Provide the (X, Y) coordinate of the cell's center where the given text is located.  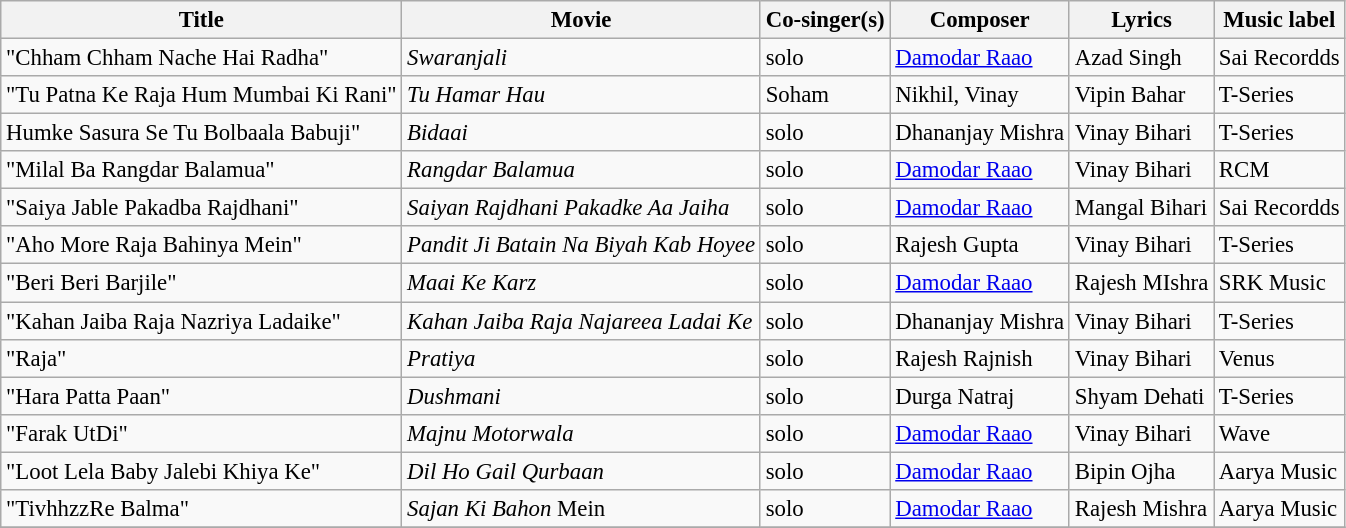
Nikhil, Vinay (980, 95)
Majnu Motorwala (582, 433)
Rajesh Rajnish (980, 358)
Rangdar Balamua (582, 170)
Sajan Ki Bahon Mein (582, 509)
"Saiya Jable Pakadba Rajdhani" (202, 208)
"TivhhzzRe Balma" (202, 509)
Co-singer(s) (825, 20)
"Hara Patta Paan" (202, 396)
Saiyan Rajdhani Pakadke Aa Jaiha (582, 208)
Mangal Bihari (1141, 208)
Pandit Ji Batain Na Biyah Kab Hoyee (582, 245)
Rajesh Mishra (1141, 509)
Shyam Dehati (1141, 396)
Dushmani (582, 396)
Movie (582, 20)
Pratiya (582, 358)
Swaranjali (582, 58)
Bipin Ojha (1141, 471)
"Kahan Jaiba Raja Nazriya Ladaike" (202, 321)
Soham (825, 95)
Azad Singh (1141, 58)
Dil Ho Gail Qurbaan (582, 471)
Title (202, 20)
Rajesh Gupta (980, 245)
Maai Ke Karz (582, 283)
SRK Music (1280, 283)
"Raja" (202, 358)
RCM (1280, 170)
Tu Hamar Hau (582, 95)
"Milal Ba Rangdar Balamua" (202, 170)
Durga Natraj (980, 396)
Bidaai (582, 133)
"Beri Beri Barjile" (202, 283)
"Chham Chham Nache Hai Radha" (202, 58)
Vipin Bahar (1141, 95)
Venus (1280, 358)
Music label (1280, 20)
Wave (1280, 433)
Lyrics (1141, 20)
Rajesh MIshra (1141, 283)
"Tu Patna Ke Raja Hum Mumbai Ki Rani" (202, 95)
"Aho More Raja Bahinya Mein" (202, 245)
Kahan Jaiba Raja Najareea Ladai Ke (582, 321)
"Farak UtDi" (202, 433)
Composer (980, 20)
Humke Sasura Se Tu Bolbaala Babuji" (202, 133)
"Loot Lela Baby Jalebi Khiya Ke" (202, 471)
